Determine the [X, Y] coordinate at the center of the cell enclosing the given text.  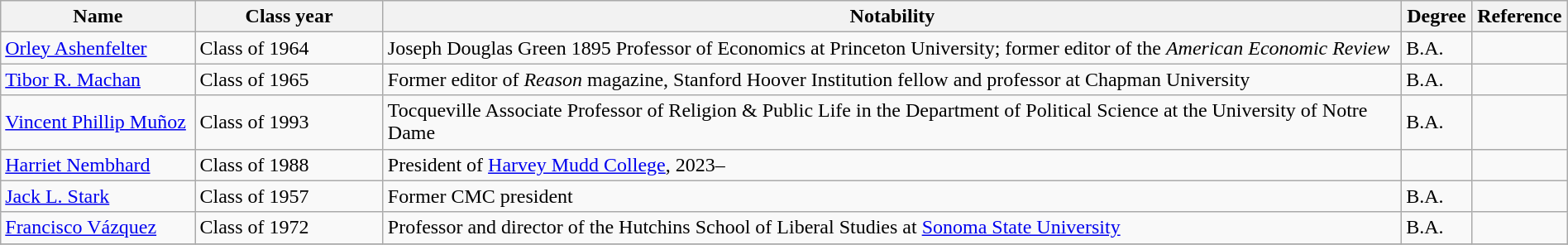
Former CMC president [892, 196]
Francisco Vázquez [98, 228]
Harriet Nembhard [98, 165]
Joseph Douglas Green 1895 Professor of Economics at Princeton University; former editor of the American Economic Review [892, 48]
Class of 1965 [289, 79]
Reference [1519, 17]
Orley Ashenfelter [98, 48]
Jack L. Stark [98, 196]
Class of 1972 [289, 228]
Professor and director of the Hutchins School of Liberal Studies at Sonoma State University [892, 228]
Class of 1964 [289, 48]
Class year [289, 17]
Vincent Phillip Muñoz [98, 122]
Name [98, 17]
Tibor R. Machan [98, 79]
Former editor of Reason magazine, Stanford Hoover Institution fellow and professor at Chapman University [892, 79]
Class of 1957 [289, 196]
Class of 1988 [289, 165]
Tocqueville Associate Professor of Religion & Public Life in the Department of Political Science at the University of Notre Dame [892, 122]
Degree [1437, 17]
Class of 1993 [289, 122]
President of Harvey Mudd College, 2023– [892, 165]
Notability [892, 17]
